Return (X, Y) of the center of cell containing provided text 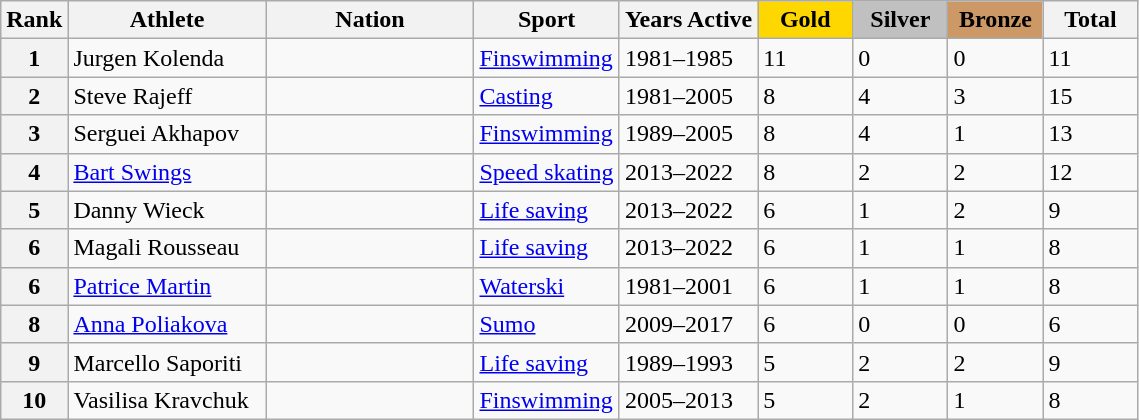
Casting (546, 96)
2009–2017 (688, 324)
1989–1993 (688, 362)
Serguei Akhapov (167, 134)
Sumo (546, 324)
Athlete (167, 20)
Rank (34, 20)
Total (1090, 20)
1981–2005 (688, 96)
15 (1090, 96)
1989–2005 (688, 134)
Nation (370, 20)
Steve Rajeff (167, 96)
Jurgen Kolenda (167, 58)
12 (1090, 172)
Sport (546, 20)
Danny Wieck (167, 210)
Silver (900, 20)
Marcello Saporiti (167, 362)
Bart Swings (167, 172)
1981–1985 (688, 58)
Vasilisa Kravchuk (167, 400)
2005–2013 (688, 400)
Years Active (688, 20)
Magali Rousseau (167, 248)
Patrice Martin (167, 286)
Gold (806, 20)
1981–2001 (688, 286)
Speed skating (546, 172)
13 (1090, 134)
Anna Poliakova (167, 324)
10 (34, 400)
Waterski (546, 286)
Bronze (996, 20)
